Locate the cell with the specified text and output its [X, Y] center coordinate. 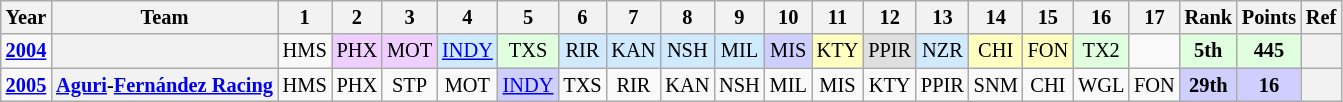
NZR [942, 51]
Points [1269, 17]
Year [26, 17]
5th [1208, 51]
2004 [26, 51]
9 [739, 17]
1 [305, 17]
13 [942, 17]
Aguri-Fernández Racing [164, 85]
Rank [1208, 17]
5 [528, 17]
8 [687, 17]
11 [838, 17]
2 [357, 17]
3 [410, 17]
2005 [26, 85]
Ref [1321, 17]
6 [582, 17]
SNM [996, 85]
4 [468, 17]
STP [410, 85]
10 [788, 17]
14 [996, 17]
445 [1269, 51]
7 [634, 17]
TX2 [1101, 51]
15 [1048, 17]
12 [890, 17]
WGL [1101, 85]
17 [1154, 17]
29th [1208, 85]
Team [164, 17]
